Return (X, Y) of the center of cell containing provided text 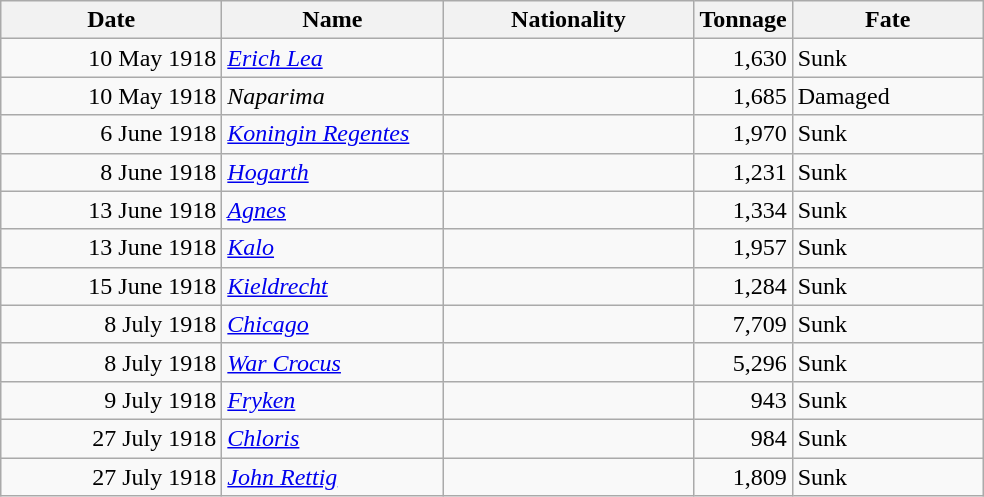
John Rettig (332, 477)
Hogarth (332, 172)
War Crocus (332, 362)
Kieldrecht (332, 286)
Chicago (332, 324)
Erich Lea (332, 58)
943 (743, 400)
15 June 1918 (112, 286)
5,296 (743, 362)
1,809 (743, 477)
8 June 1918 (112, 172)
1,284 (743, 286)
1,957 (743, 248)
1,630 (743, 58)
Kalo (332, 248)
1,970 (743, 134)
Chloris (332, 438)
Nationality (568, 20)
Agnes (332, 210)
984 (743, 438)
6 June 1918 (112, 134)
Naparima (332, 96)
Damaged (888, 96)
1,231 (743, 172)
Date (112, 20)
Koningin Regentes (332, 134)
Tonnage (743, 20)
Name (332, 20)
7,709 (743, 324)
Fate (888, 20)
Fryken (332, 400)
1,685 (743, 96)
9 July 1918 (112, 400)
1,334 (743, 210)
